For the text-containing cell, return its midpoint in [x, y] coordinate format. 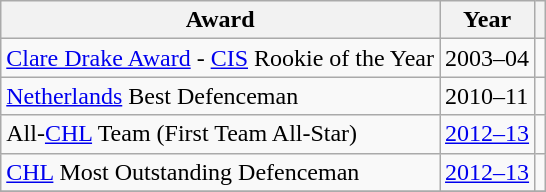
Award [220, 20]
All-CHL Team (First Team All-Star) [220, 134]
Year [488, 20]
2003–04 [488, 58]
Netherlands Best Defenceman [220, 96]
2010–11 [488, 96]
Clare Drake Award - CIS Rookie of the Year [220, 58]
CHL Most Outstanding Defenceman [220, 172]
